Return the [X, Y] coordinate for the center point of the cell that contains the specified text.  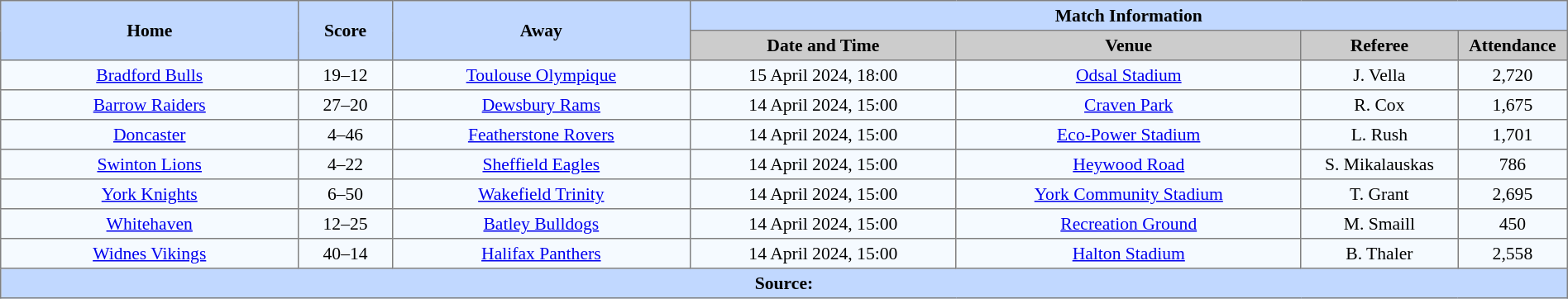
M. Smaill [1379, 224]
York Community Stadium [1128, 194]
19–12 [346, 75]
2,695 [1513, 194]
R. Cox [1379, 105]
Match Information [1128, 16]
15 April 2024, 18:00 [823, 75]
4–46 [346, 135]
B. Thaler [1379, 254]
Swinton Lions [150, 164]
Source: [784, 283]
Sheffield Eagles [541, 164]
Halifax Panthers [541, 254]
Wakefield Trinity [541, 194]
2,558 [1513, 254]
Date and Time [823, 45]
Dewsbury Rams [541, 105]
Whitehaven [150, 224]
4–22 [346, 164]
S. Mikalauskas [1379, 164]
J. Vella [1379, 75]
Recreation Ground [1128, 224]
T. Grant [1379, 194]
Score [346, 31]
Widnes Vikings [150, 254]
Barrow Raiders [150, 105]
2,720 [1513, 75]
Craven Park [1128, 105]
Venue [1128, 45]
27–20 [346, 105]
Attendance [1513, 45]
1,675 [1513, 105]
12–25 [346, 224]
Toulouse Olympique [541, 75]
Away [541, 31]
Referee [1379, 45]
40–14 [346, 254]
Doncaster [150, 135]
1,701 [1513, 135]
Eco-Power Stadium [1128, 135]
Bradford Bulls [150, 75]
Heywood Road [1128, 164]
Home [150, 31]
Batley Bulldogs [541, 224]
Halton Stadium [1128, 254]
6–50 [346, 194]
L. Rush [1379, 135]
Odsal Stadium [1128, 75]
786 [1513, 164]
Featherstone Rovers [541, 135]
450 [1513, 224]
York Knights [150, 194]
